Scan for the cell matching the given text and deliver its (x, y) coordinate at center. 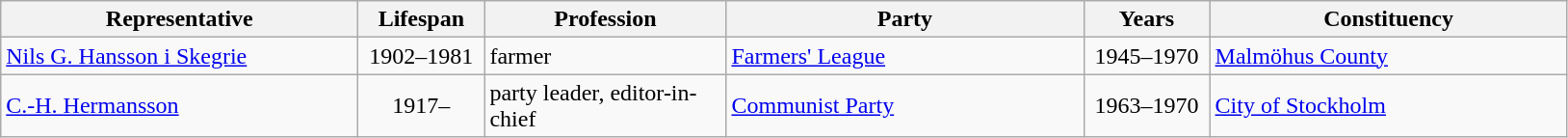
Nils G. Hansson i Skegrie (179, 56)
C.-H. Hermansson (179, 106)
1902–1981 (422, 56)
party leader, editor-in-chief (605, 106)
Communist Party (905, 106)
City of Stockholm (1389, 106)
Years (1146, 19)
Malmöhus County (1389, 56)
1945–1970 (1146, 56)
Profession (605, 19)
Lifespan (422, 19)
farmer (605, 56)
1963–1970 (1146, 106)
1917– (422, 106)
Party (905, 19)
Farmers' League (905, 56)
Constituency (1389, 19)
Representative (179, 19)
